For the text-containing cell, return its midpoint in (x, y) coordinate format. 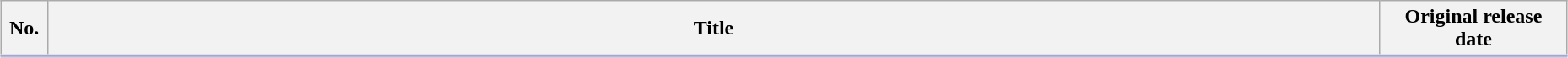
No. (24, 29)
Title (713, 29)
Original release date (1473, 29)
